Identify which cell holds the provided text, then report its [x, y] central coordinate. 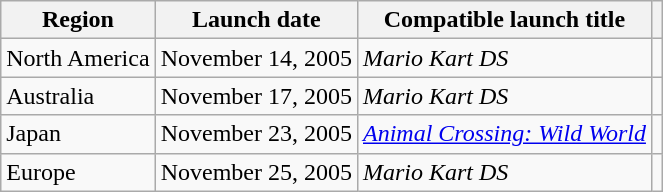
Animal Crossing: Wild World [504, 134]
Compatible launch title [504, 20]
Australia [78, 96]
Launch date [256, 20]
Region [78, 20]
November 14, 2005 [256, 58]
November 17, 2005 [256, 96]
November 25, 2005 [256, 172]
November 23, 2005 [256, 134]
North America [78, 58]
Europe [78, 172]
Japan [78, 134]
